Find where the given text appears and provide that cell's center as (X, Y) coordinate. 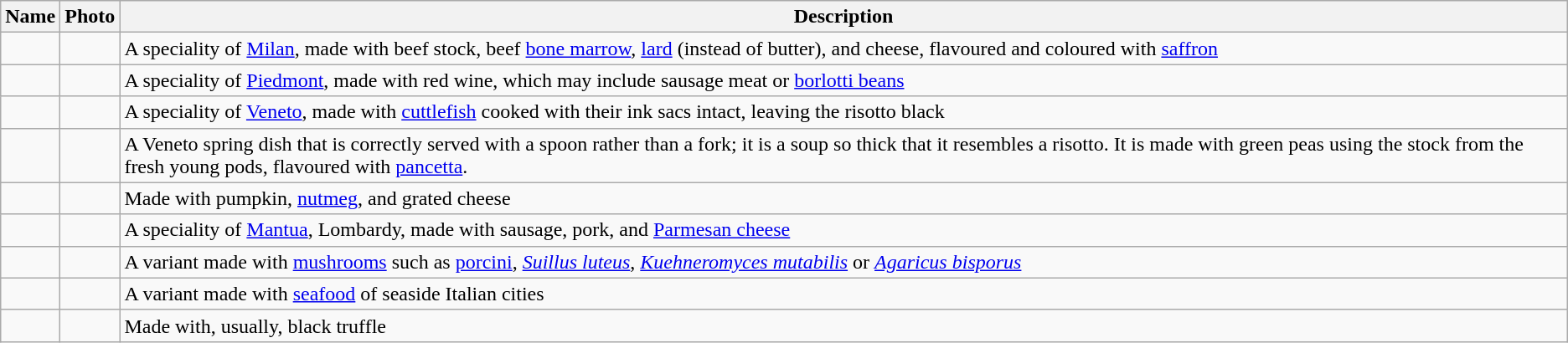
Photo (90, 17)
A speciality of Veneto, made with cuttlefish cooked with their ink sacs intact, leaving the risotto black (843, 112)
Name (30, 17)
A speciality of Piedmont, made with red wine, which may include sausage meat or borlotti beans (843, 80)
Made with, usually, black truffle (843, 325)
Description (843, 17)
A variant made with mushrooms such as porcini, Suillus luteus, Kuehneromyces mutabilis or Agaricus bisporus (843, 262)
A speciality of Mantua, Lombardy, made with sausage, pork, and Parmesan cheese (843, 230)
Made with pumpkin, nutmeg, and grated cheese (843, 198)
A speciality of Milan, made with beef stock, beef bone marrow, lard (instead of butter), and cheese, flavoured and coloured with saffron (843, 49)
A variant made with seafood of seaside Italian cities (843, 294)
